Return the [x, y] coordinate for the center point of the cell that contains the specified text.  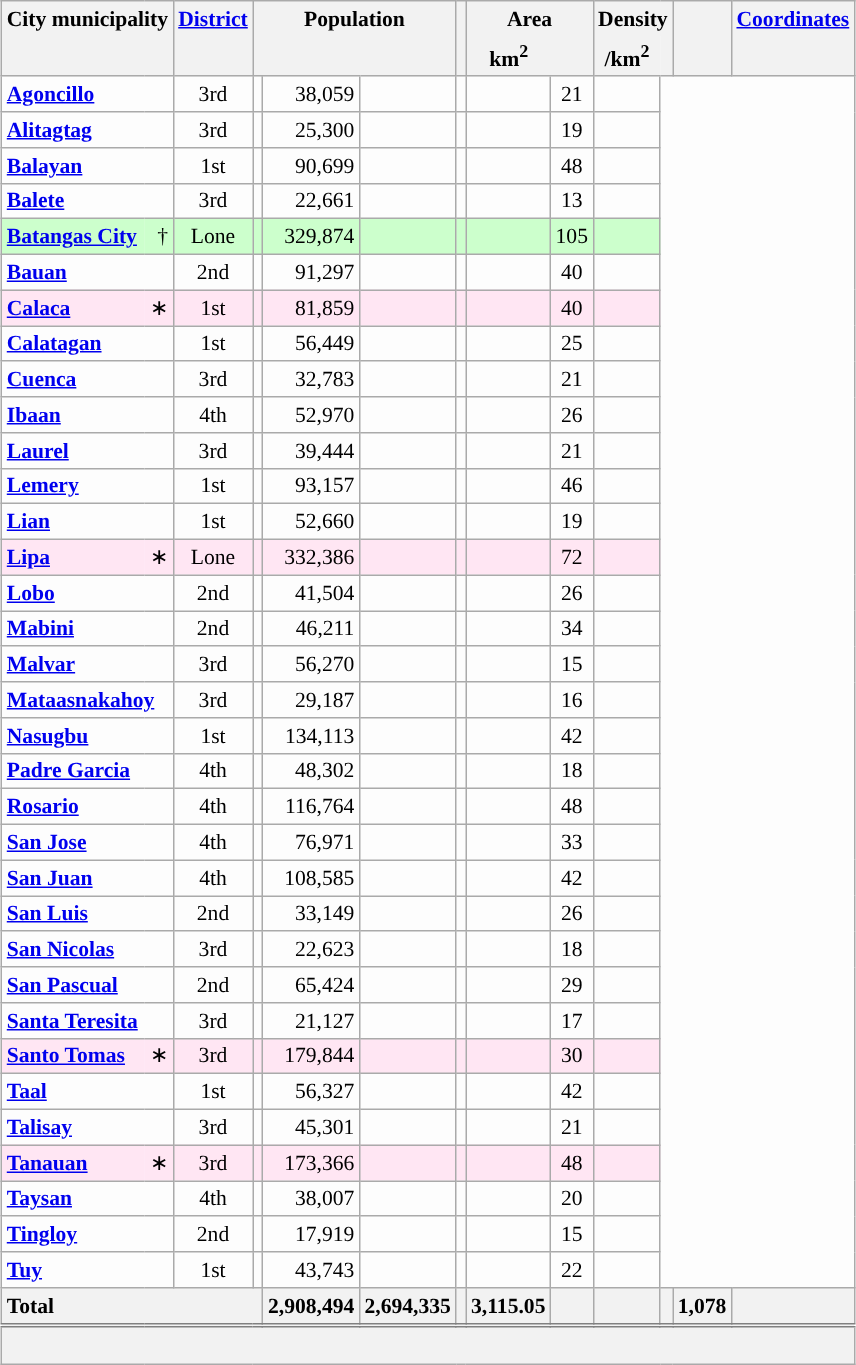
Density [633, 18]
65,424 [311, 985]
1,078 [702, 1306]
Santa Teresita [88, 1020]
Alitagtag [88, 130]
29,187 [311, 700]
Laurel [88, 450]
43,743 [311, 1270]
25 [572, 344]
† [159, 237]
52,970 [311, 415]
Bauan [88, 272]
Balayan [88, 165]
46 [572, 486]
Coordinates [792, 18]
72 [572, 557]
39,444 [311, 450]
17,919 [311, 1234]
45,301 [311, 1127]
Lipa [74, 557]
San Nicolas [88, 949]
Taysan [88, 1199]
33,149 [311, 914]
Tanauan [74, 1163]
District [213, 18]
Taal [88, 1092]
56,327 [311, 1092]
21,127 [311, 1020]
22 [572, 1270]
2,694,335 [407, 1306]
179,844 [311, 1056]
2,908,494 [311, 1306]
km2 [508, 56]
San Luis [88, 914]
48,302 [311, 771]
Balete [88, 201]
Agoncillo [88, 94]
Mabini [88, 629]
Mataasnakahoy [88, 700]
25,300 [311, 130]
Talisay [88, 1127]
38,059 [311, 94]
/km2 [626, 56]
3,115.05 [508, 1306]
52,660 [311, 522]
22,623 [311, 949]
108,585 [311, 878]
105 [572, 237]
Population [354, 18]
San Pascual [88, 985]
San Jose [88, 842]
33 [572, 842]
13 [572, 201]
Ibaan [88, 415]
332,386 [311, 557]
Nasugbu [88, 735]
Rosario [88, 807]
329,874 [311, 237]
56,270 [311, 664]
93,157 [311, 486]
San Juan [88, 878]
30 [572, 1056]
Tingloy [88, 1234]
Padre Garcia [88, 771]
81,859 [311, 308]
32,783 [311, 379]
Calatagan [88, 344]
76,971 [311, 842]
91,297 [311, 272]
Tuy [88, 1270]
17 [572, 1020]
Cuenca [88, 379]
38,007 [311, 1199]
22,661 [311, 201]
Malvar [88, 664]
16 [572, 700]
90,699 [311, 165]
20 [572, 1199]
41,504 [311, 593]
116,764 [311, 807]
46,211 [311, 629]
Area [530, 18]
Lemery [88, 486]
Santo Tomas [74, 1056]
Lian [88, 522]
Total [132, 1306]
34 [572, 629]
134,113 [311, 735]
56,449 [311, 344]
173,366 [311, 1163]
City municipality [88, 18]
Batangas City [74, 237]
Lobo [88, 593]
Calaca [74, 308]
29 [572, 985]
